Scan for the cell matching the given text and deliver its (x, y) coordinate at center. 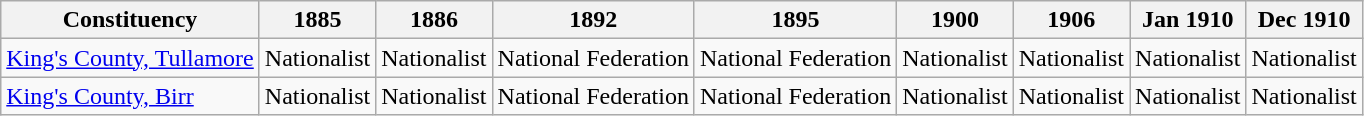
Constituency (130, 20)
1900 (955, 20)
King's County, Birr (130, 96)
King's County, Tullamore (130, 58)
1892 (593, 20)
1895 (795, 20)
1885 (317, 20)
1906 (1071, 20)
1886 (434, 20)
Dec 1910 (1304, 20)
Jan 1910 (1188, 20)
